Output the (x, y) coordinate of the center of the cell containing the given text.  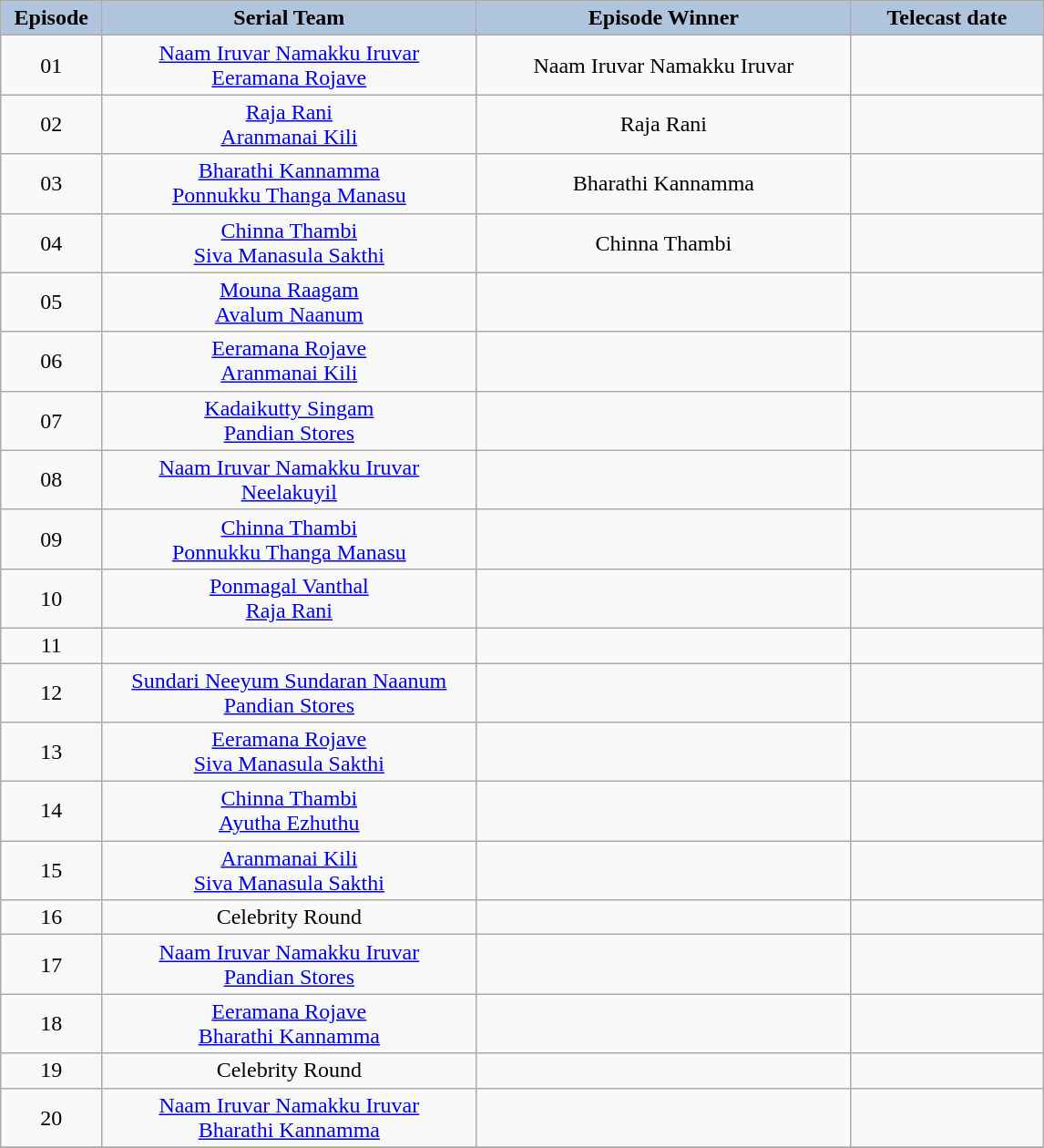
Eeramana Rojave Aranmanai Kili (290, 361)
Naam Iruvar Namakku Iruvar (663, 66)
Eeramana Rojave Bharathi Kannamma (290, 1024)
02 (51, 124)
Naam Iruvar Namakku Iruvar Bharathi Kannamma (290, 1117)
Chinna Thambi Siva Manasula Sakthi (290, 242)
07 (51, 421)
10 (51, 598)
Chinna Thambi Ayutha Ezhuthu (290, 811)
Naam Iruvar Namakku Iruvar Pandian Stores (290, 964)
Raja Rani Aranmanai Kili (290, 124)
Bharathi Kannamma Ponnukku Thanga Manasu (290, 184)
Sundari Neeyum Sundaran Naanum Pandian Stores (290, 692)
Bharathi Kannamma (663, 184)
17 (51, 964)
12 (51, 692)
Episode (51, 18)
Serial Team (290, 18)
19 (51, 1071)
01 (51, 66)
Aranmanai Kili Siva Manasula Sakthi (290, 871)
Raja Rani (663, 124)
20 (51, 1117)
Naam Iruvar Namakku Iruvar Eeramana Rojave (290, 66)
Kadaikutty Singam Pandian Stores (290, 421)
11 (51, 645)
Chinna Thambi (663, 242)
03 (51, 184)
13 (51, 753)
16 (51, 917)
Mouna Raagam Avalum Naanum (290, 302)
04 (51, 242)
18 (51, 1024)
Chinna Thambi Ponnukku Thanga Manasu (290, 539)
Naam Iruvar Namakku Iruvar Neelakuyil (290, 479)
Ponmagal Vanthal Raja Rani (290, 598)
05 (51, 302)
Telecast date (947, 18)
Episode Winner (663, 18)
14 (51, 811)
06 (51, 361)
Eeramana Rojave Siva Manasula Sakthi (290, 753)
15 (51, 871)
09 (51, 539)
08 (51, 479)
